Return the [x, y] coordinate for the center point of the cell that contains the specified text.  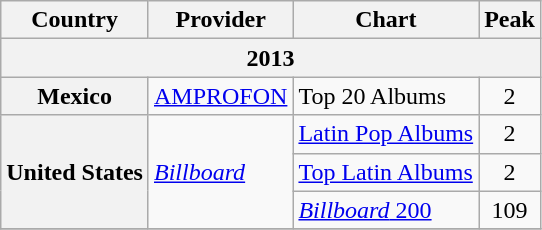
Billboard 200 [386, 210]
Latin Pop Albums [386, 134]
Billboard [220, 172]
Top 20 Albums [386, 96]
AMPROFON [220, 96]
Mexico [75, 96]
United States [75, 172]
Chart [386, 20]
Top Latin Albums [386, 172]
2013 [271, 58]
Country [75, 20]
109 [510, 210]
Provider [220, 20]
Peak [510, 20]
